Extract the (x, y) coordinate from the center of the cell holding the provided text.  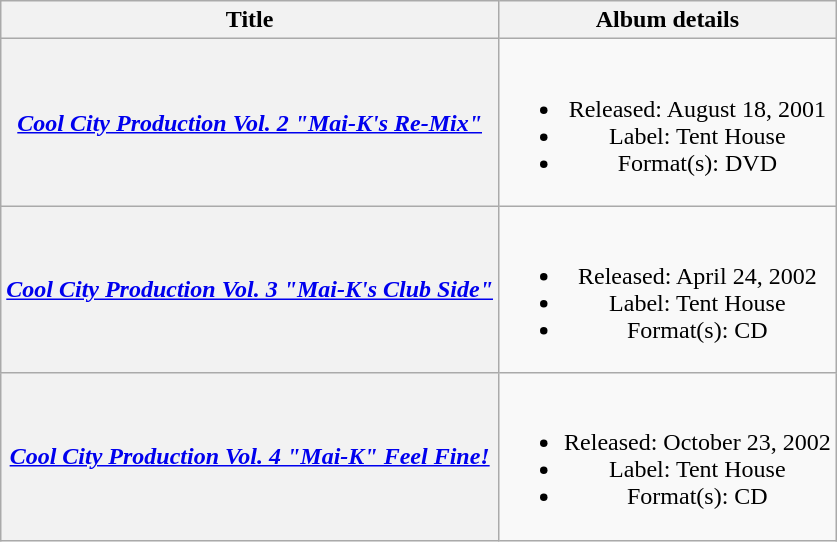
Cool City Production Vol. 3 "Mai-K's Club Side" (250, 290)
Album details (668, 20)
Title (250, 20)
Released: October 23, 2002Label: Tent HouseFormat(s): CD (668, 456)
Released: April 24, 2002Label: Tent HouseFormat(s): CD (668, 290)
Cool City Production Vol. 2 "Mai-K's Re-Mix" (250, 122)
Released: August 18, 2001Label: Tent HouseFormat(s): DVD (668, 122)
Cool City Production Vol. 4 "Mai-K" Feel Fine! (250, 456)
